Return the (X, Y) coordinate for the center point of the cell that contains the specified text.  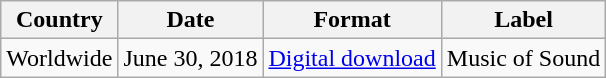
Worldwide (60, 58)
Label (523, 20)
Music of Sound (523, 58)
Format (352, 20)
Digital download (352, 58)
June 30, 2018 (190, 58)
Date (190, 20)
Country (60, 20)
